Provide the [x, y] coordinate of the cell's center where the given text is located.  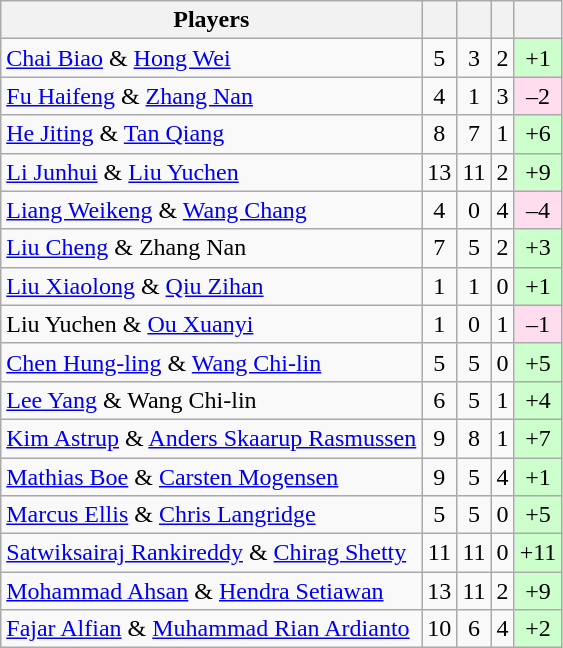
Chen Hung-ling & Wang Chi-lin [212, 362]
Lee Yang & Wang Chi-lin [212, 400]
Liu Yuchen & Ou Xuanyi [212, 324]
Liang Weikeng & Wang Chang [212, 210]
Li Junhui & Liu Yuchen [212, 172]
Chai Biao & Hong Wei [212, 58]
–1 [538, 324]
+3 [538, 248]
+7 [538, 438]
Satwiksairaj Rankireddy & Chirag Shetty [212, 553]
Mathias Boe & Carsten Mogensen [212, 477]
–2 [538, 96]
Liu Xiaolong & Qiu Zihan [212, 286]
Fajar Alfian & Muhammad Rian Ardianto [212, 629]
+6 [538, 134]
Players [212, 20]
He Jiting & Tan Qiang [212, 134]
Fu Haifeng & Zhang Nan [212, 96]
+4 [538, 400]
Kim Astrup & Anders Skaarup Rasmussen [212, 438]
+11 [538, 553]
–4 [538, 210]
10 [440, 629]
Mohammad Ahsan & Hendra Setiawan [212, 591]
Liu Cheng & Zhang Nan [212, 248]
+2 [538, 629]
Marcus Ellis & Chris Langridge [212, 515]
